Determine the [x, y] coordinate at the center of the cell enclosing the given text.  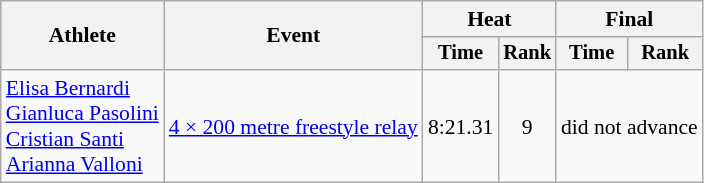
8:21.31 [460, 126]
Athlete [82, 36]
did not advance [630, 126]
4 × 200 metre freestyle relay [294, 126]
Heat [490, 19]
Event [294, 36]
9 [527, 126]
Elisa BernardiGianluca PasoliniCristian SantiArianna Valloni [82, 126]
Final [630, 19]
